Determine the [X, Y] coordinate at the center of the cell enclosing the given text.  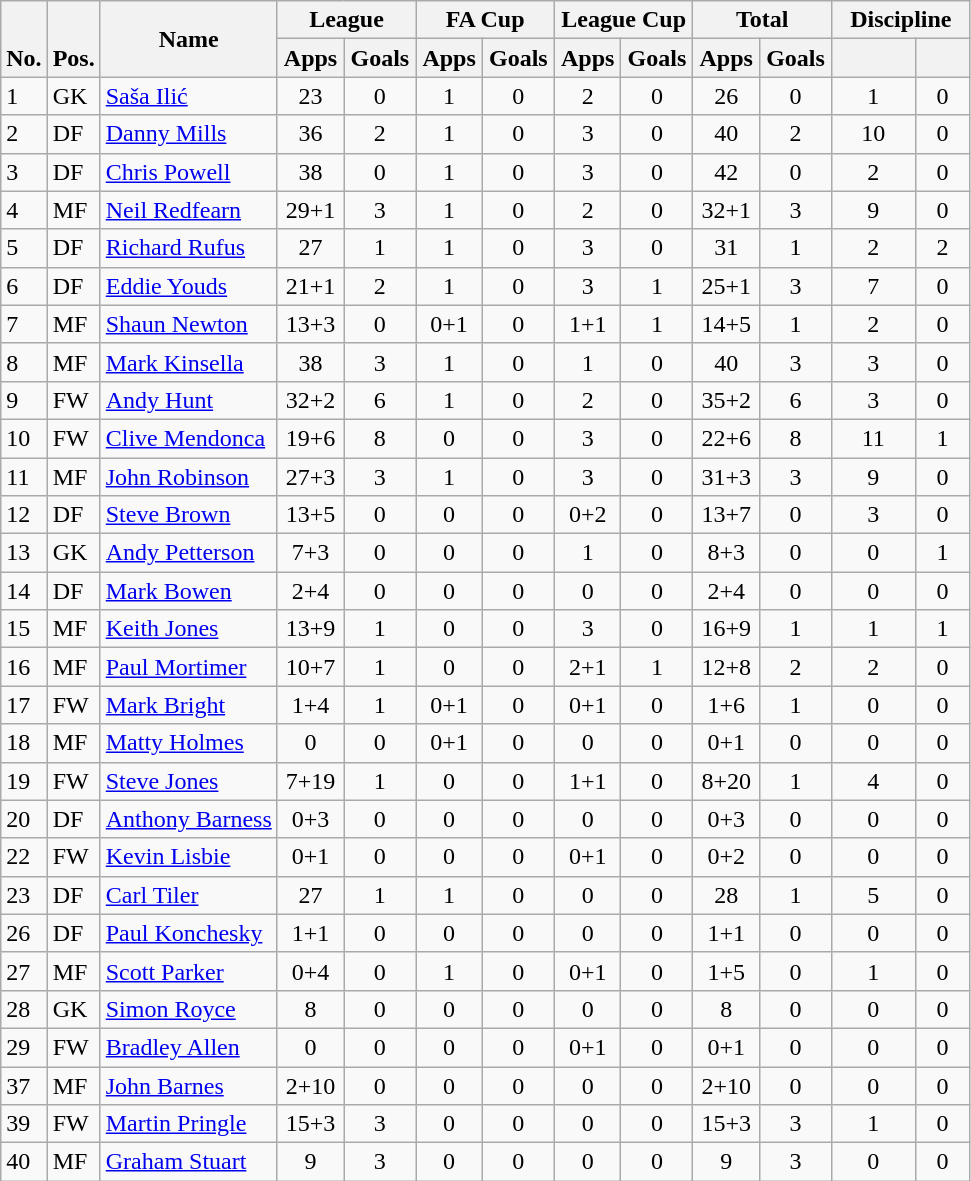
13+7 [726, 515]
36 [310, 134]
FA Cup [486, 20]
Pos. [74, 39]
Eddie Youds [188, 286]
Steve Jones [188, 781]
32+1 [726, 210]
13+5 [310, 515]
8+20 [726, 781]
League Cup [624, 20]
Simon Royce [188, 1009]
Scott Parker [188, 971]
Graham Stuart [188, 1162]
1+4 [310, 705]
39 [24, 1124]
27+3 [310, 477]
16 [24, 667]
14+5 [726, 324]
29+1 [310, 210]
1+5 [726, 971]
2+1 [588, 667]
Mark Bright [188, 705]
22 [24, 857]
Danny Mills [188, 134]
20 [24, 819]
42 [726, 172]
Mark Kinsella [188, 362]
Kevin Lisbie [188, 857]
13+3 [310, 324]
Matty Holmes [188, 743]
League [346, 20]
12 [24, 515]
Neil Redfearn [188, 210]
No. [24, 39]
Andy Hunt [188, 400]
32+2 [310, 400]
Richard Rufus [188, 248]
7+19 [310, 781]
Shaun Newton [188, 324]
17 [24, 705]
25+1 [726, 286]
13+9 [310, 629]
13 [24, 553]
Carl Tiler [188, 895]
37 [24, 1085]
Saša Ilić [188, 96]
18 [24, 743]
29 [24, 1047]
Paul Konchesky [188, 933]
0+4 [310, 971]
Paul Mortimer [188, 667]
22+6 [726, 438]
Mark Bowen [188, 591]
15 [24, 629]
Andy Petterson [188, 553]
14 [24, 591]
8+3 [726, 553]
Total [762, 20]
19 [24, 781]
12+8 [726, 667]
Keith Jones [188, 629]
Bradley Allen [188, 1047]
John Robinson [188, 477]
21+1 [310, 286]
John Barnes [188, 1085]
35+2 [726, 400]
1+6 [726, 705]
Anthony Barness [188, 819]
Name [188, 39]
7+3 [310, 553]
Discipline [902, 20]
Chris Powell [188, 172]
Martin Pringle [188, 1124]
Clive Mendonca [188, 438]
Steve Brown [188, 515]
31 [726, 248]
16+9 [726, 629]
19+6 [310, 438]
10+7 [310, 667]
31+3 [726, 477]
